Pinpoint the cell where the given text exists, returning its [x, y] midpoint coordinate. 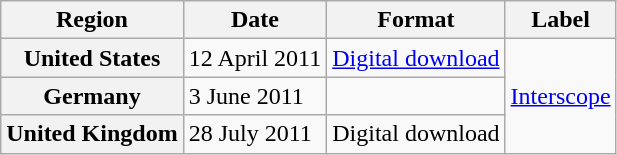
3 June 2011 [255, 96]
Interscope [560, 96]
United Kingdom [92, 134]
Label [560, 20]
28 July 2011 [255, 134]
United States [92, 58]
Germany [92, 96]
Format [416, 20]
12 April 2011 [255, 58]
Date [255, 20]
Region [92, 20]
